Search for the cell housing the specified text and yield its (x, y) center coordinate. 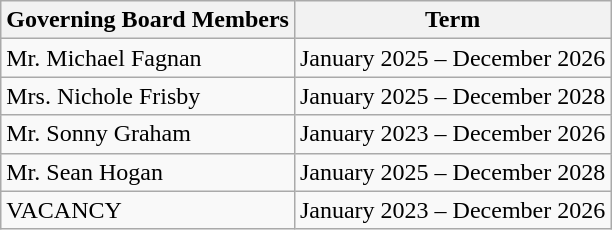
VACANCY (148, 210)
Mr. Sonny Graham (148, 134)
January 2025 – December 2026 (452, 58)
Mr. Michael Fagnan (148, 58)
Term (452, 20)
Governing Board Members (148, 20)
Mrs. Nichole Frisby (148, 96)
Mr. Sean Hogan (148, 172)
